Provide the [x, y] coordinate of the cell's center where the given text is located.  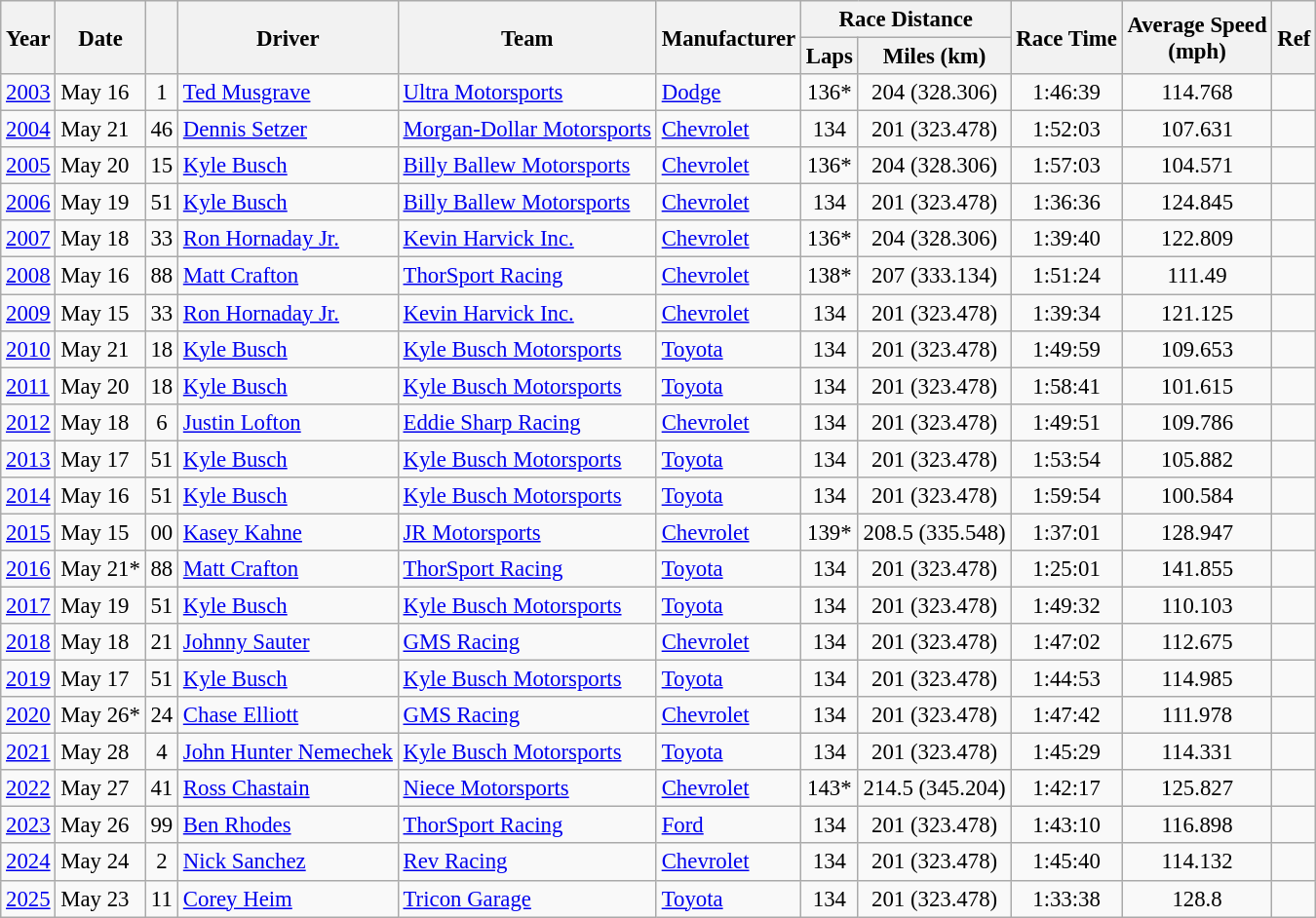
Year [28, 37]
1:44:53 [1066, 679]
122.809 [1197, 239]
2021 [28, 752]
Nick Sanchez [289, 862]
143* [829, 788]
Niece Motorsports [526, 788]
1:47:42 [1066, 715]
1:49:51 [1066, 422]
00 [162, 532]
Kasey Kahne [289, 532]
41 [162, 788]
2010 [28, 349]
1:45:29 [1066, 752]
1:59:54 [1066, 496]
111.978 [1197, 715]
Driver [289, 37]
2005 [28, 166]
121.125 [1197, 313]
1:51:24 [1066, 276]
128.947 [1197, 532]
111.49 [1197, 276]
1:53:54 [1066, 459]
1:52:03 [1066, 130]
2004 [28, 130]
112.675 [1197, 642]
1:43:10 [1066, 825]
1:49:32 [1066, 605]
Chase Elliott [289, 715]
2 [162, 862]
1:47:02 [1066, 642]
2023 [28, 825]
138* [829, 276]
Ultra Motorsports [526, 93]
208.5 (335.548) [934, 532]
21 [162, 642]
99 [162, 825]
2008 [28, 276]
Johnny Sauter [289, 642]
2022 [28, 788]
Rev Racing [526, 862]
2007 [28, 239]
May 21* [100, 569]
Dodge [728, 93]
1:39:40 [1066, 239]
Morgan-Dollar Motorsports [526, 130]
1:33:38 [1066, 899]
May 28 [100, 752]
2020 [28, 715]
104.571 [1197, 166]
May 24 [100, 862]
Corey Heim [289, 899]
107.631 [1197, 130]
139* [829, 532]
4 [162, 752]
114.768 [1197, 93]
2013 [28, 459]
2012 [28, 422]
May 23 [100, 899]
JR Motorsports [526, 532]
110.103 [1197, 605]
1:39:34 [1066, 313]
1:42:17 [1066, 788]
Team [526, 37]
2019 [28, 679]
Ford [728, 825]
Race Distance [906, 19]
Dennis Setzer [289, 130]
124.845 [1197, 203]
2016 [28, 569]
2024 [28, 862]
1:46:39 [1066, 93]
1:36:36 [1066, 203]
46 [162, 130]
John Hunter Nemechek [289, 752]
109.653 [1197, 349]
128.8 [1197, 899]
Date [100, 37]
11 [162, 899]
Tricon Garage [526, 899]
Average Speed(mph) [1197, 37]
May 26* [100, 715]
1:25:01 [1066, 569]
214.5 (345.204) [934, 788]
Laps [829, 57]
114.985 [1197, 679]
15 [162, 166]
May 26 [100, 825]
125.827 [1197, 788]
2011 [28, 386]
Eddie Sharp Racing [526, 422]
1:45:40 [1066, 862]
Miles (km) [934, 57]
116.898 [1197, 825]
Race Time [1066, 37]
2014 [28, 496]
1:37:01 [1066, 532]
2009 [28, 313]
24 [162, 715]
207 (333.134) [934, 276]
109.786 [1197, 422]
Justin Lofton [289, 422]
2006 [28, 203]
Ref [1295, 37]
1 [162, 93]
101.615 [1197, 386]
6 [162, 422]
Ben Rhodes [289, 825]
Ted Musgrave [289, 93]
Ross Chastain [289, 788]
114.331 [1197, 752]
114.132 [1197, 862]
2025 [28, 899]
2015 [28, 532]
May 27 [100, 788]
2017 [28, 605]
1:58:41 [1066, 386]
1:49:59 [1066, 349]
2018 [28, 642]
100.584 [1197, 496]
141.855 [1197, 569]
2003 [28, 93]
Manufacturer [728, 37]
1:57:03 [1066, 166]
105.882 [1197, 459]
